Detect which cell encompasses the target text, then output its (X, Y) center coordinate. 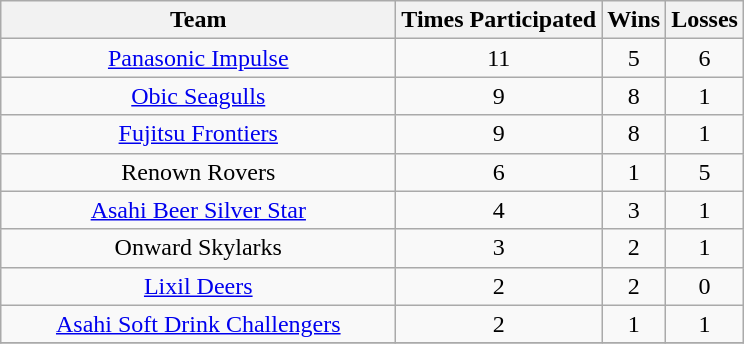
Lixil Deers (198, 286)
11 (499, 58)
Fujitsu Frontiers (198, 134)
Times Participated (499, 20)
Onward Skylarks (198, 248)
Renown Rovers (198, 172)
Wins (634, 20)
Asahi Beer Silver Star (198, 210)
Asahi Soft Drink Challengers (198, 324)
Team (198, 20)
4 (499, 210)
0 (705, 286)
Panasonic Impulse (198, 58)
Losses (705, 20)
Obic Seagulls (198, 96)
